Identify which cell holds the provided text, then report its (x, y) central coordinate. 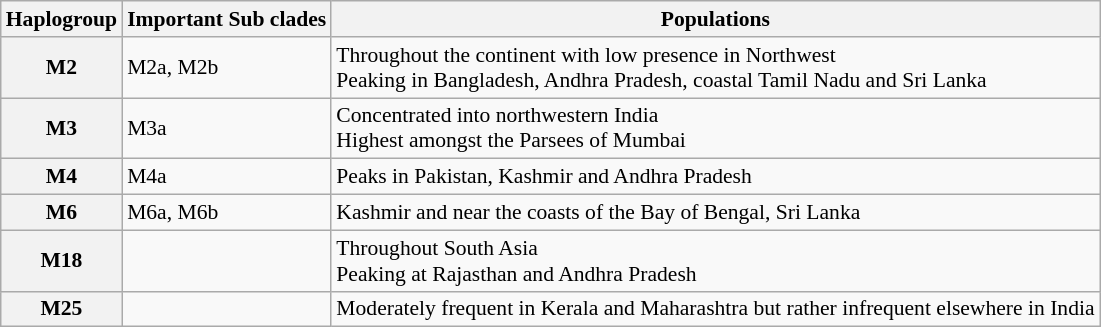
Concentrated into northwestern India Highest amongst the Parsees of Mumbai (715, 128)
Peaks in Pakistan, Kashmir and Andhra Pradesh (715, 177)
Throughout South Asia Peaking at Rajasthan and Andhra Pradesh (715, 260)
M6a, M6b (226, 213)
Important Sub clades (226, 19)
Throughout the continent with low presence in Northwest Peaking in Bangladesh, Andhra Pradesh, coastal Tamil Nadu and Sri Lanka (715, 68)
M4a (226, 177)
M3 (62, 128)
Haplogroup (62, 19)
Moderately frequent in Kerala and Maharashtra but rather infrequent elsewhere in India (715, 309)
M6 (62, 213)
M2 (62, 68)
Populations (715, 19)
M18 (62, 260)
M2a, M2b (226, 68)
Kashmir and near the coasts of the Bay of Bengal, Sri Lanka (715, 213)
M4 (62, 177)
M3a (226, 128)
M25 (62, 309)
